Return [x, y] of the center of cell containing provided text 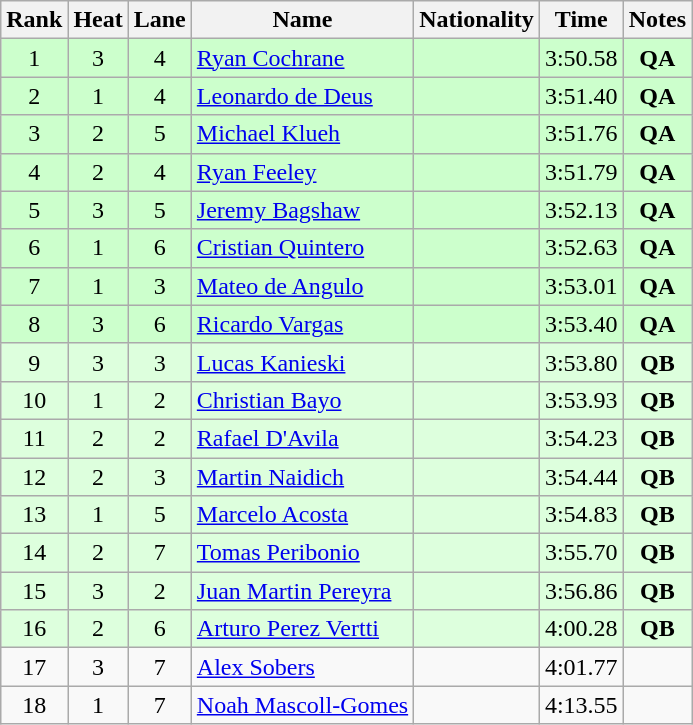
Notes [657, 20]
8 [34, 324]
3:53.01 [581, 286]
4:00.28 [581, 629]
13 [34, 515]
11 [34, 438]
Martin Naidich [302, 477]
3:53.93 [581, 400]
16 [34, 629]
3:53.80 [581, 362]
Time [581, 20]
Jeremy Bagshaw [302, 210]
Tomas Peribonio [302, 553]
Juan Martin Pereyra [302, 591]
Heat [98, 20]
3:51.76 [581, 134]
Marcelo Acosta [302, 515]
17 [34, 667]
Nationality [477, 20]
Michael Klueh [302, 134]
Ryan Feeley [302, 172]
Ryan Cochrane [302, 58]
Rafael D'Avila [302, 438]
Lane [160, 20]
Christian Bayo [302, 400]
Arturo Perez Vertti [302, 629]
Rank [34, 20]
10 [34, 400]
15 [34, 591]
3:54.23 [581, 438]
3:54.83 [581, 515]
Name [302, 20]
3:55.70 [581, 553]
Mateo de Angulo [302, 286]
4:01.77 [581, 667]
3:52.63 [581, 248]
Ricardo Vargas [302, 324]
14 [34, 553]
Lucas Kanieski [302, 362]
4:13.55 [581, 705]
3:56.86 [581, 591]
Leonardo de Deus [302, 96]
3:50.58 [581, 58]
3:51.79 [581, 172]
Alex Sobers [302, 667]
3:51.40 [581, 96]
Noah Mascoll-Gomes [302, 705]
12 [34, 477]
3:52.13 [581, 210]
3:53.40 [581, 324]
3:54.44 [581, 477]
18 [34, 705]
9 [34, 362]
Cristian Quintero [302, 248]
